Determine the [x, y] coordinate at the center of the cell enclosing the given text.  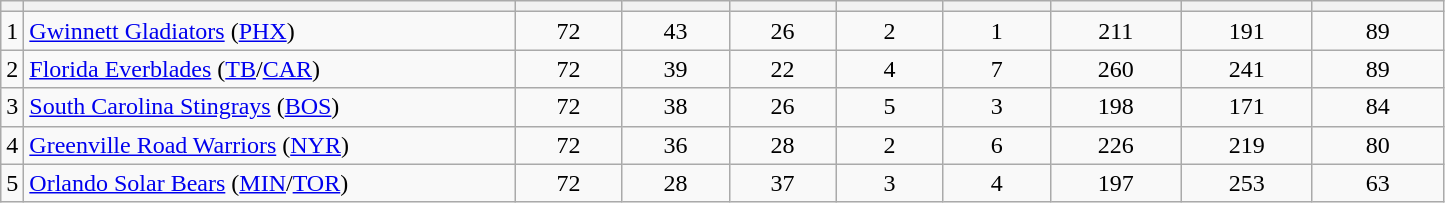
241 [1246, 69]
Florida Everblades (TB/CAR) [270, 69]
36 [676, 145]
39 [676, 69]
219 [1246, 145]
Gwinnett Gladiators (PHX) [270, 31]
37 [782, 183]
171 [1246, 107]
7 [996, 69]
38 [676, 107]
80 [1378, 145]
Greenville Road Warriors (NYR) [270, 145]
198 [1116, 107]
260 [1116, 69]
226 [1116, 145]
84 [1378, 107]
22 [782, 69]
43 [676, 31]
South Carolina Stingrays (BOS) [270, 107]
253 [1246, 183]
6 [996, 145]
191 [1246, 31]
211 [1116, 31]
197 [1116, 183]
63 [1378, 183]
Orlando Solar Bears (MIN/TOR) [270, 183]
